Search for the cell housing the specified text and yield its [X, Y] center coordinate. 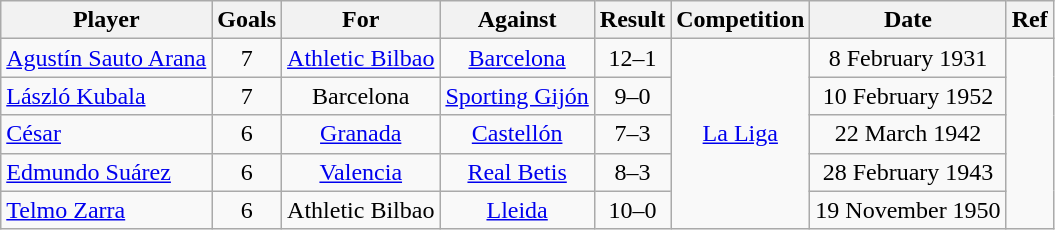
Edmundo Suárez [106, 172]
10–0 [632, 210]
Goals [247, 20]
Result [632, 20]
Ref [1030, 20]
Real Betis [517, 172]
12–1 [632, 58]
Valencia [361, 172]
César [106, 134]
9–0 [632, 96]
Castellón [517, 134]
10 February 1952 [908, 96]
8–3 [632, 172]
Lleida [517, 210]
8 February 1931 [908, 58]
28 February 1943 [908, 172]
19 November 1950 [908, 210]
Against [517, 20]
La Liga [740, 134]
Competition [740, 20]
For [361, 20]
Date [908, 20]
Player [106, 20]
22 March 1942 [908, 134]
Sporting Gijón [517, 96]
Agustín Sauto Arana [106, 58]
Telmo Zarra [106, 210]
László Kubala [106, 96]
7–3 [632, 134]
Granada [361, 134]
